Locate the cell with the specified text and output its (X, Y) center coordinate. 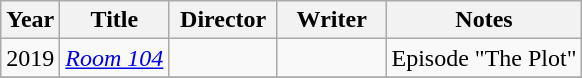
Episode "The Plot" (484, 58)
Writer (332, 20)
Notes (484, 20)
Director (224, 20)
Room 104 (114, 58)
Year (30, 20)
Title (114, 20)
2019 (30, 58)
